Search for the cell housing the specified text and yield its (X, Y) center coordinate. 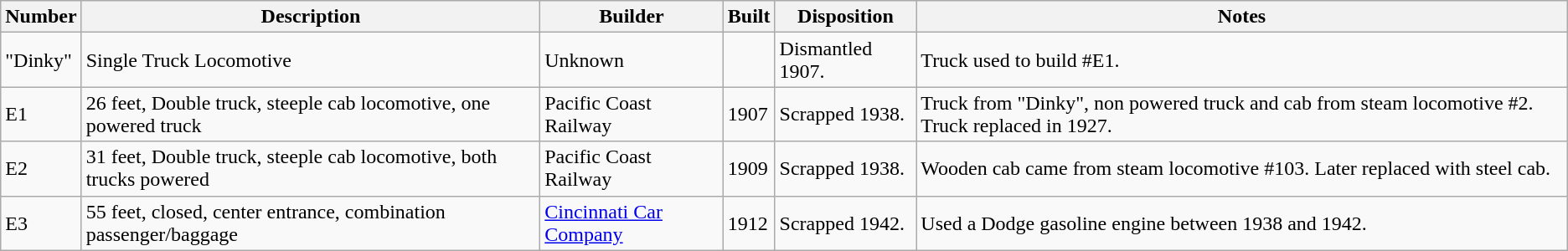
Truck from "Dinky", non powered truck and cab from steam locomotive #2. Truck replaced in 1927. (1241, 114)
1909 (749, 169)
1907 (749, 114)
E3 (41, 223)
"Dinky" (41, 60)
Cincinnati Car Company (632, 223)
E1 (41, 114)
Builder (632, 17)
Scrapped 1942. (846, 223)
Number (41, 17)
31 feet, Double truck, steeple cab locomotive, both trucks powered (311, 169)
Wooden cab came from steam locomotive #103. Later replaced with steel cab. (1241, 169)
E2 (41, 169)
1912 (749, 223)
Description (311, 17)
Unknown (632, 60)
Single Truck Locomotive (311, 60)
55 feet, closed, center entrance, combination passenger/baggage (311, 223)
Dismantled 1907. (846, 60)
Built (749, 17)
Disposition (846, 17)
Notes (1241, 17)
Truck used to build #E1. (1241, 60)
Used a Dodge gasoline engine between 1938 and 1942. (1241, 223)
26 feet, Double truck, steeple cab locomotive, one powered truck (311, 114)
